Pinpoint the cell where the given text exists, returning its [X, Y] midpoint coordinate. 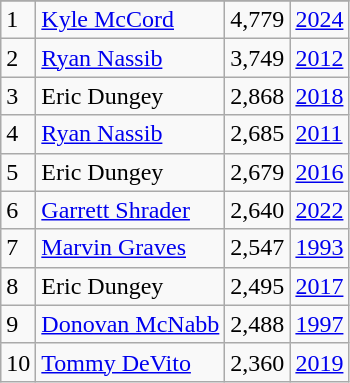
2,640 [258, 210]
9 [18, 324]
1993 [320, 248]
2012 [320, 58]
2 [18, 58]
Marvin Graves [130, 248]
2019 [320, 362]
2022 [320, 210]
2,679 [258, 172]
2024 [320, 20]
2017 [320, 286]
2,488 [258, 324]
3 [18, 96]
4 [18, 134]
1997 [320, 324]
2,547 [258, 248]
1 [18, 20]
2011 [320, 134]
2016 [320, 172]
10 [18, 362]
2,868 [258, 96]
2,360 [258, 362]
Tommy DeVito [130, 362]
7 [18, 248]
4,779 [258, 20]
8 [18, 286]
Donovan McNabb [130, 324]
6 [18, 210]
Garrett Shrader [130, 210]
2,685 [258, 134]
3,749 [258, 58]
2018 [320, 96]
2,495 [258, 286]
5 [18, 172]
Kyle McCord [130, 20]
